Determine the [X, Y] coordinate at the center of the cell enclosing the given text.  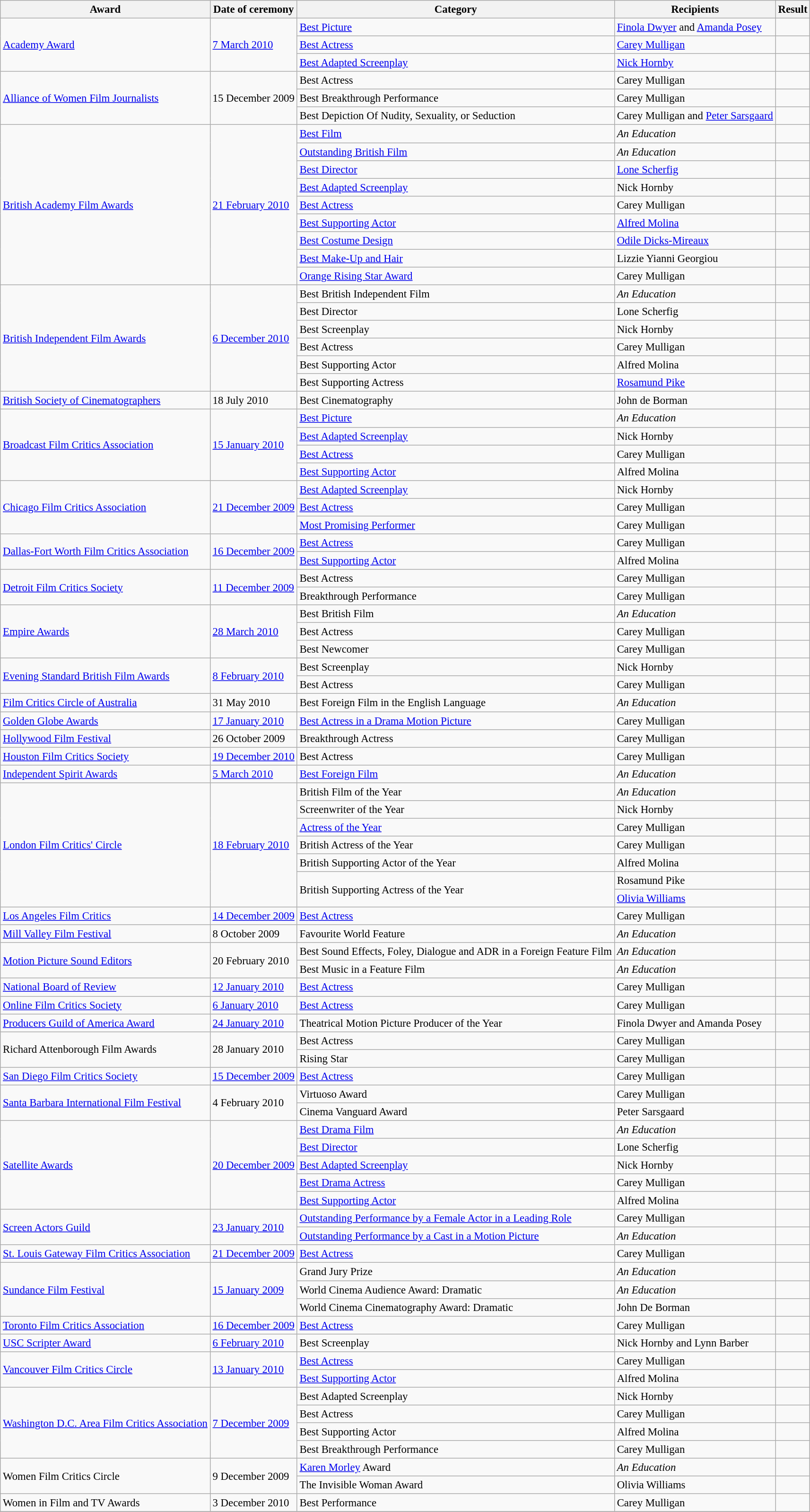
Best Make-Up and Hair [456, 258]
6 January 2010 [253, 1005]
Date of ceremony [253, 9]
Academy Award [105, 45]
Empire Awards [105, 632]
8 October 2009 [253, 934]
13 January 2010 [253, 1370]
Film Critics Circle of Australia [105, 703]
Best Newcomer [456, 649]
Best Depiction Of Nudity, Sexuality, or Seduction [456, 116]
Chicago Film Critics Association [105, 507]
Best Music in a Feature Film [456, 970]
San Diego Film Critics Society [105, 1076]
USC Scripter Award [105, 1343]
Los Angeles Film Critics [105, 916]
21 February 2010 [253, 205]
Orange Rising Star Award [456, 276]
Best Film [456, 134]
National Board of Review [105, 988]
London Film Critics' Circle [105, 845]
Nick Hornby and Lynn Barber [695, 1343]
Best Actress in a Drama Motion Picture [456, 721]
Favourite World Feature [456, 934]
7 December 2009 [253, 1423]
20 February 2010 [253, 960]
Category [456, 9]
Broadcast Film Critics Association [105, 445]
British Society of Cinematographers [105, 401]
Santa Barbara International Film Festival [105, 1103]
7 March 2010 [253, 45]
Screen Actors Guild [105, 1227]
Best British Film [456, 614]
Mill Valley Film Festival [105, 934]
Houston Film Critics Society [105, 756]
17 January 2010 [253, 721]
Outstanding British Film [456, 152]
3 December 2010 [253, 1503]
11 December 2009 [253, 587]
Best Sound Effects, Foley, Dialogue and ADR in a Foreign Feature Film [456, 952]
Karen Morley Award [456, 1468]
Outstanding Performance by a Cast in a Motion Picture [456, 1236]
John De Borman [695, 1307]
Women Film Critics Circle [105, 1477]
Hollywood Film Festival [105, 738]
Grand Jury Prize [456, 1272]
Best Foreign Film in the English Language [456, 703]
Breakthrough Actress [456, 738]
Most Promising Performer [456, 525]
Vancouver Film Critics Circle [105, 1370]
Cinema Vanguard Award [456, 1112]
The Invisible Woman Award [456, 1485]
Best British Independent Film [456, 294]
World Cinema Audience Award: Dramatic [456, 1290]
Odile Dicks-Mireaux [695, 241]
Lizzie Yianni Georgiou [695, 258]
Alliance of Women Film Journalists [105, 98]
World Cinema Cinematography Award: Dramatic [456, 1307]
23 January 2010 [253, 1227]
14 December 2009 [253, 916]
Award [105, 9]
Richard Attenborough Film Awards [105, 1049]
Best Foreign Film [456, 774]
Screenwriter of the Year [456, 810]
Peter Sarsgaard [695, 1112]
Evening Standard British Film Awards [105, 676]
Outstanding Performance by a Female Actor in a Leading Role [456, 1218]
Carey Mulligan and Peter Sarsgaard [695, 116]
18 February 2010 [253, 845]
John de Borman [695, 401]
Washington D.C. Area Film Critics Association [105, 1423]
6 December 2010 [253, 338]
Best Cinematography [456, 401]
Actress of the Year [456, 827]
4 February 2010 [253, 1103]
8 February 2010 [253, 676]
Breakthrough Performance [456, 596]
6 February 2010 [253, 1343]
Motion Picture Sound Editors [105, 960]
31 May 2010 [253, 703]
Independent Spirit Awards [105, 774]
Women in Film and TV Awards [105, 1503]
British Actress of the Year [456, 845]
Sundance Film Festival [105, 1289]
St. Louis Gateway Film Critics Association [105, 1254]
Recipients [695, 9]
British Supporting Actress of the Year [456, 889]
24 January 2010 [253, 1023]
Virtuoso Award [456, 1094]
Dallas-Fort Worth Film Critics Association [105, 551]
28 March 2010 [253, 632]
28 January 2010 [253, 1049]
Satellite Awards [105, 1165]
British Academy Film Awards [105, 205]
Theatrical Motion Picture Producer of the Year [456, 1023]
12 January 2010 [253, 988]
Producers Guild of America Award [105, 1023]
Detroit Film Critics Society [105, 587]
Best Drama Film [456, 1129]
British Independent Film Awards [105, 338]
Golden Globe Awards [105, 721]
British Supporting Actor of the Year [456, 863]
15 January 2009 [253, 1289]
9 December 2009 [253, 1477]
Result [793, 9]
15 January 2010 [253, 445]
19 December 2010 [253, 756]
Best Supporting Actress [456, 383]
British Film of the Year [456, 792]
Rising Star [456, 1058]
5 March 2010 [253, 774]
Best Performance [456, 1503]
26 October 2009 [253, 738]
20 December 2009 [253, 1165]
Online Film Critics Society [105, 1005]
Best Drama Actress [456, 1183]
Best Costume Design [456, 241]
18 July 2010 [253, 401]
Toronto Film Critics Association [105, 1325]
